From the cell containing the given text, extract its center point as (x, y) coordinate. 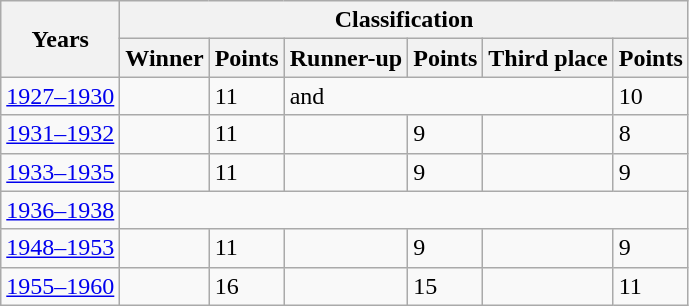
and (448, 96)
Classification (404, 20)
Runner-up (346, 58)
1927–1930 (60, 96)
10 (650, 96)
15 (446, 286)
Third place (548, 58)
1936–1938 (60, 210)
1933–1935 (60, 172)
1955–1960 (60, 286)
16 (246, 286)
Winner (164, 58)
1931–1932 (60, 134)
8 (650, 134)
Years (60, 39)
1948–1953 (60, 248)
